Return (x, y) of the center of cell containing provided text 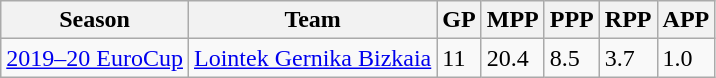
MPP (512, 20)
GP (459, 20)
Season (95, 20)
11 (459, 58)
1.0 (686, 58)
PPP (572, 20)
APP (686, 20)
RPP (628, 20)
2019–20 EuroCup (95, 58)
8.5 (572, 58)
3.7 (628, 58)
Team (312, 20)
20.4 (512, 58)
Lointek Gernika Bizkaia (312, 58)
